Output the [x, y] coordinate of the center of the cell containing the given text.  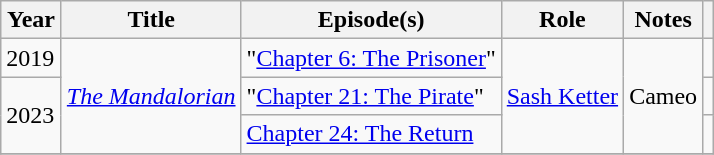
Cameo [664, 96]
2019 [32, 58]
The Mandalorian [151, 96]
Chapter 24: The Return [371, 134]
Year [32, 20]
Notes [664, 20]
Sash Ketter [562, 96]
Title [151, 20]
Episode(s) [371, 20]
"Chapter 21: The Pirate" [371, 96]
"Chapter 6: The Prisoner" [371, 58]
2023 [32, 115]
Role [562, 20]
